Extract the (X, Y) coordinate from the center of the cell holding the provided text.  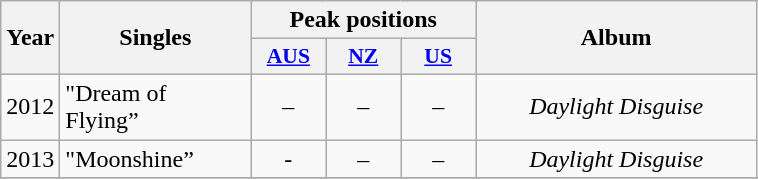
Year (30, 38)
2013 (30, 159)
- (288, 159)
2012 (30, 106)
AUS (288, 57)
Singles (156, 38)
"Moonshine” (156, 159)
"Dream of Flying” (156, 106)
Peak positions (364, 20)
Album (616, 38)
NZ (364, 57)
US (438, 57)
